Scan for the cell matching the given text and deliver its (X, Y) coordinate at center. 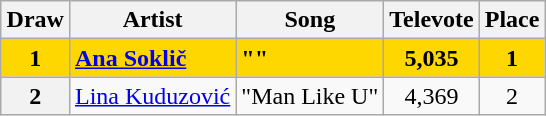
5,035 (432, 58)
Televote (432, 20)
Draw (35, 20)
Artist (152, 20)
Song (310, 20)
Ana Soklič (152, 58)
"" (310, 58)
4,369 (432, 96)
"Man Like U" (310, 96)
Lina Kuduzović (152, 96)
Place (512, 20)
